Search for the cell housing the specified text and yield its (x, y) center coordinate. 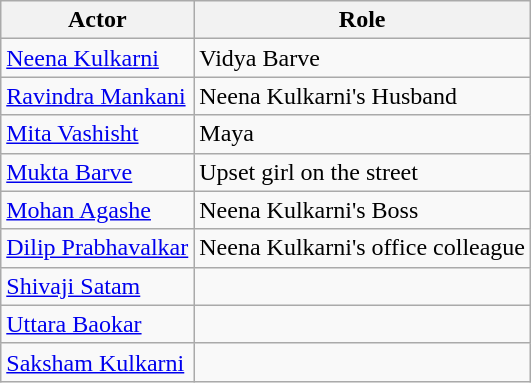
Saksham Kulkarni (98, 362)
Mita Vashisht (98, 134)
Neena Kulkarni's Boss (362, 210)
Uttara Baokar (98, 324)
Upset girl on the street (362, 172)
Actor (98, 20)
Shivaji Satam (98, 286)
Neena Kulkarni's Husband (362, 96)
Neena Kulkarni (98, 58)
Maya (362, 134)
Mohan Agashe (98, 210)
Vidya Barve (362, 58)
Neena Kulkarni's office colleague (362, 248)
Mukta Barve (98, 172)
Ravindra Mankani (98, 96)
Dilip Prabhavalkar (98, 248)
Role (362, 20)
